From the cell containing the given text, extract its center point as [x, y] coordinate. 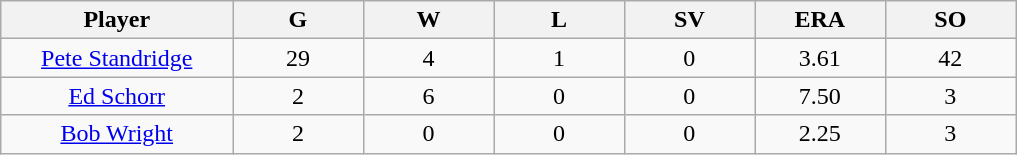
ERA [820, 20]
3.61 [820, 58]
Player [117, 20]
7.50 [820, 96]
W [428, 20]
SO [950, 20]
SV [689, 20]
2.25 [820, 134]
Ed Schorr [117, 96]
L [559, 20]
Bob Wright [117, 134]
Pete Standridge [117, 58]
4 [428, 58]
G [298, 20]
42 [950, 58]
6 [428, 96]
1 [559, 58]
29 [298, 58]
